From the cell containing the given text, extract its center point as [x, y] coordinate. 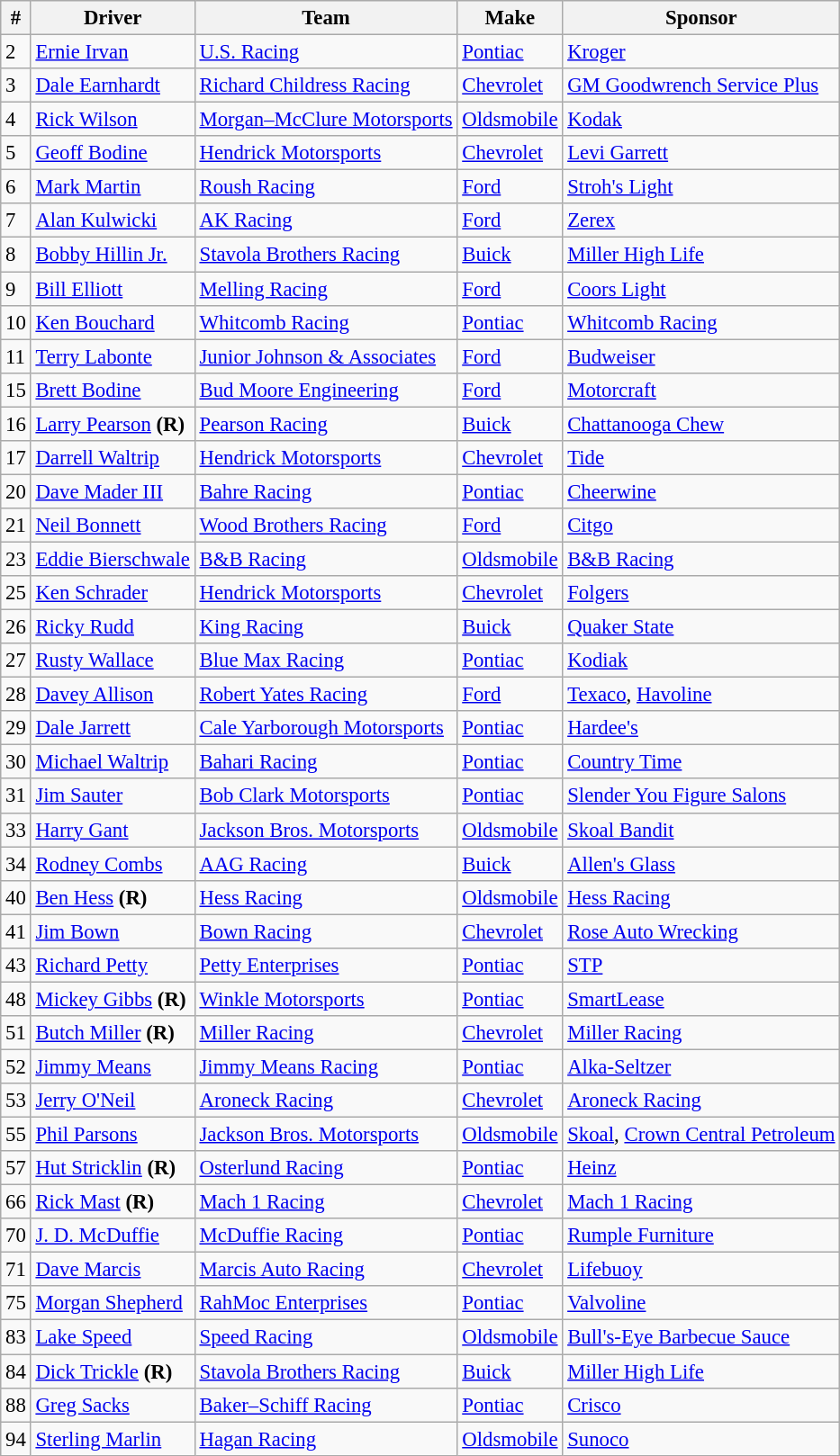
Cheerwine [701, 491]
Rusty Wallace [113, 661]
Rick Mast (R) [113, 1202]
Stroh's Light [701, 187]
Bahre Racing [326, 491]
J. D. McDuffie [113, 1236]
Bull's-Eye Barbecue Sauce [701, 1337]
Jerry O'Neil [113, 1101]
17 [16, 458]
Davey Allison [113, 695]
Rumple Furniture [701, 1236]
Hagan Racing [326, 1439]
84 [16, 1371]
57 [16, 1168]
Jim Sauter [113, 796]
Motorcraft [701, 390]
Ben Hess (R) [113, 897]
Terry Labonte [113, 356]
Driver [113, 18]
Osterlund Racing [326, 1168]
Jimmy Means Racing [326, 1066]
55 [16, 1135]
Darrell Waltrip [113, 458]
21 [16, 526]
Petty Enterprises [326, 966]
3 [16, 85]
Valvoline [701, 1304]
4 [16, 120]
41 [16, 931]
Greg Sacks [113, 1405]
Team [326, 18]
Alan Kulwicki [113, 220]
U.S. Racing [326, 52]
Levi Garrett [701, 153]
Marcis Auto Racing [326, 1270]
10 [16, 322]
Phil Parsons [113, 1135]
Slender You Figure Salons [701, 796]
Heinz [701, 1168]
Sponsor [701, 18]
71 [16, 1270]
Morgan Shepherd [113, 1304]
88 [16, 1405]
Sterling Marlin [113, 1439]
70 [16, 1236]
Dave Mader III [113, 491]
Wood Brothers Racing [326, 526]
40 [16, 897]
Geoff Bodine [113, 153]
RahMoc Enterprises [326, 1304]
Dick Trickle (R) [113, 1371]
Texaco, Havoline [701, 695]
Budweiser [701, 356]
53 [16, 1101]
Dale Earnhardt [113, 85]
Eddie Bierschwale [113, 559]
16 [16, 424]
Mickey Gibbs (R) [113, 999]
Robert Yates Racing [326, 695]
Crisco [701, 1405]
Dale Jarrett [113, 728]
Winkle Motorsports [326, 999]
Skoal, Crown Central Petroleum [701, 1135]
20 [16, 491]
66 [16, 1202]
Pearson Racing [326, 424]
Michael Waltrip [113, 762]
25 [16, 593]
94 [16, 1439]
Richard Childress Racing [326, 85]
34 [16, 864]
Bahari Racing [326, 762]
83 [16, 1337]
Kodiak [701, 661]
26 [16, 627]
15 [16, 390]
Neil Bonnett [113, 526]
31 [16, 796]
Make [510, 18]
Butch Miller (R) [113, 1033]
Junior Johnson & Associates [326, 356]
9 [16, 289]
Bobby Hillin Jr. [113, 255]
Alka-Seltzer [701, 1066]
Hut Stricklin (R) [113, 1168]
Quaker State [701, 627]
Allen's Glass [701, 864]
Bob Clark Motorsports [326, 796]
30 [16, 762]
Mark Martin [113, 187]
Kroger [701, 52]
Morgan–McClure Motorsports [326, 120]
Roush Racing [326, 187]
Dave Marcis [113, 1270]
Zerex [701, 220]
Ken Schrader [113, 593]
33 [16, 830]
Chattanooga Chew [701, 424]
AAG Racing [326, 864]
23 [16, 559]
Cale Yarborough Motorsports [326, 728]
Jim Bown [113, 931]
Hardee's [701, 728]
Rodney Combs [113, 864]
43 [16, 966]
Tide [701, 458]
5 [16, 153]
Ernie Irvan [113, 52]
AK Racing [326, 220]
Bud Moore Engineering [326, 390]
48 [16, 999]
SmartLease [701, 999]
75 [16, 1304]
Bown Racing [326, 931]
Melling Racing [326, 289]
McDuffie Racing [326, 1236]
# [16, 18]
GM Goodwrench Service Plus [701, 85]
Jimmy Means [113, 1066]
Skoal Bandit [701, 830]
STP [701, 966]
28 [16, 695]
8 [16, 255]
52 [16, 1066]
Kodak [701, 120]
King Racing [326, 627]
Lake Speed [113, 1337]
Country Time [701, 762]
Speed Racing [326, 1337]
11 [16, 356]
Ricky Rudd [113, 627]
Bill Elliott [113, 289]
Citgo [701, 526]
27 [16, 661]
2 [16, 52]
Rick Wilson [113, 120]
Harry Gant [113, 830]
7 [16, 220]
Richard Petty [113, 966]
Baker–Schiff Racing [326, 1405]
Rose Auto Wrecking [701, 931]
Sunoco [701, 1439]
Folgers [701, 593]
Ken Bouchard [113, 322]
Blue Max Racing [326, 661]
6 [16, 187]
Brett Bodine [113, 390]
Lifebuoy [701, 1270]
Larry Pearson (R) [113, 424]
51 [16, 1033]
29 [16, 728]
Coors Light [701, 289]
